For the text-containing cell, return its midpoint in [X, Y] coordinate format. 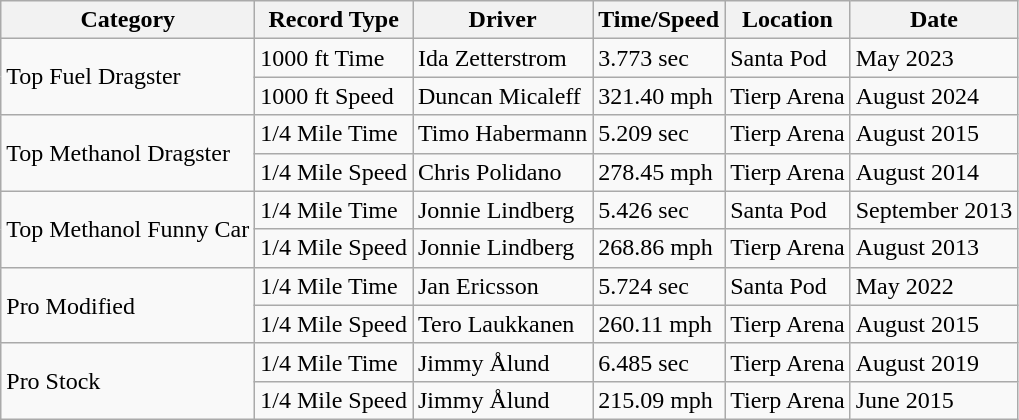
5.724 sec [659, 286]
215.09 mph [659, 400]
August 2013 [934, 248]
1000 ft Time [334, 58]
Top Methanol Dragster [128, 153]
September 2013 [934, 210]
Chris Polidano [502, 172]
May 2023 [934, 58]
321.40 mph [659, 96]
May 2022 [934, 286]
Pro Stock [128, 381]
268.86 mph [659, 248]
6.485 sec [659, 362]
Top Methanol Funny Car [128, 229]
1000 ft Speed [334, 96]
Pro Modified [128, 305]
Ida Zetterstrom [502, 58]
Time/Speed [659, 20]
Record Type [334, 20]
3.773 sec [659, 58]
Jan Ericsson [502, 286]
Timo Habermann [502, 134]
Date [934, 20]
August 2024 [934, 96]
5.209 sec [659, 134]
Tero Laukkanen [502, 324]
Category [128, 20]
August 2019 [934, 362]
Driver [502, 20]
August 2014 [934, 172]
260.11 mph [659, 324]
June 2015 [934, 400]
Duncan Micaleff [502, 96]
278.45 mph [659, 172]
Top Fuel Dragster [128, 77]
Location [788, 20]
5.426 sec [659, 210]
